Search for the cell housing the specified text and yield its (x, y) center coordinate. 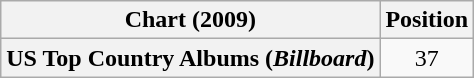
Chart (2009) (190, 20)
Position (427, 20)
US Top Country Albums (Billboard) (190, 58)
37 (427, 58)
